Determine the (x, y) coordinate at the center of the cell enclosing the given text.  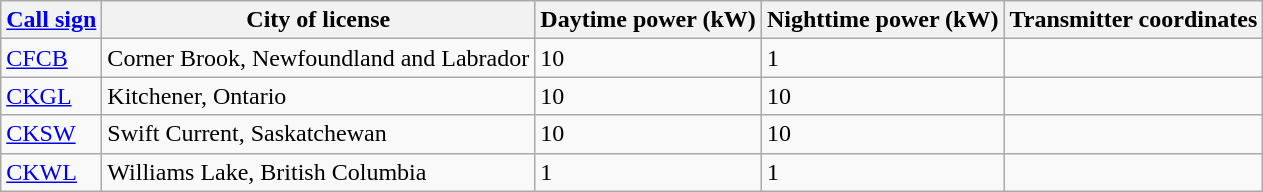
CKWL (52, 172)
Daytime power (kW) (648, 20)
Nighttime power (kW) (882, 20)
City of license (318, 20)
CFCB (52, 58)
CKGL (52, 96)
Williams Lake, British Columbia (318, 172)
Swift Current, Saskatchewan (318, 134)
Transmitter coordinates (1134, 20)
Corner Brook, Newfoundland and Labrador (318, 58)
Kitchener, Ontario (318, 96)
Call sign (52, 20)
CKSW (52, 134)
